Extract the [X, Y] coordinate from the center of the cell holding the provided text.  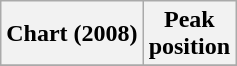
Chart (2008) [72, 34]
Peakposition [189, 34]
